For the text-containing cell, return its midpoint in [x, y] coordinate format. 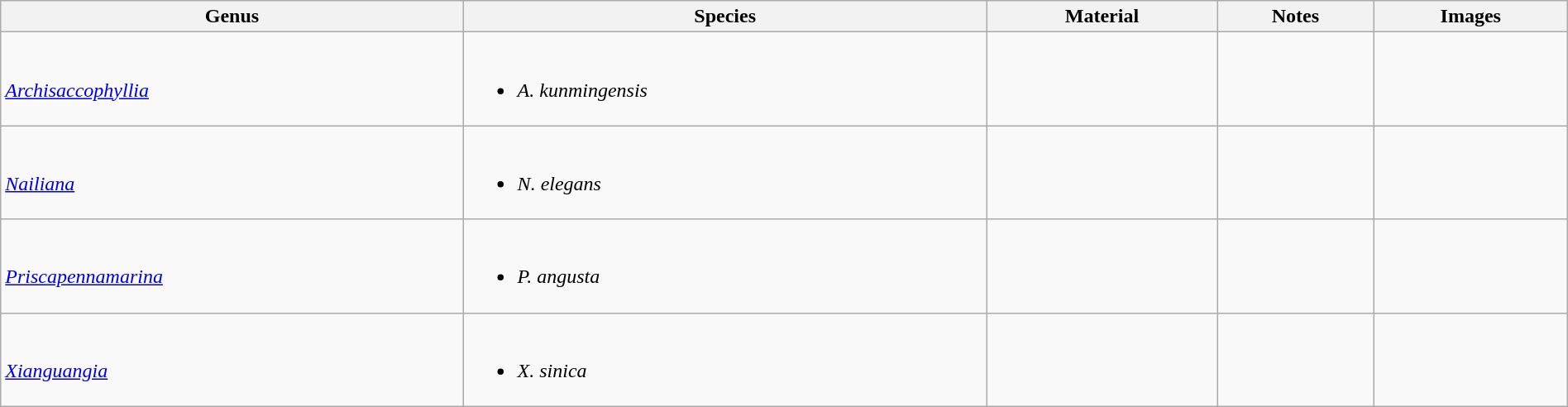
Nailiana [232, 172]
A. kunmingensis [724, 79]
Archisaccophyllia [232, 79]
Species [724, 17]
Material [1102, 17]
N. elegans [724, 172]
Notes [1296, 17]
P. angusta [724, 266]
Priscapennamarina [232, 266]
X. sinica [724, 359]
Genus [232, 17]
Images [1470, 17]
Xianguangia [232, 359]
